Search for the cell housing the specified text and yield its [x, y] center coordinate. 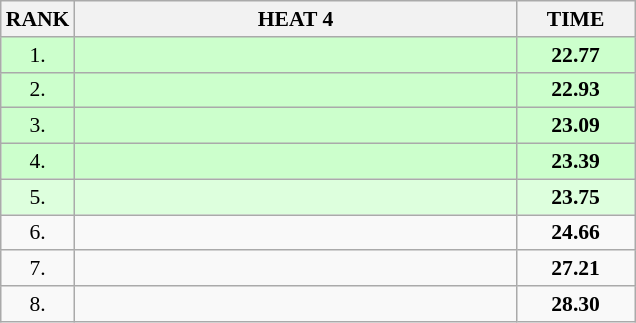
28.30 [576, 304]
HEAT 4 [295, 19]
8. [38, 304]
27.21 [576, 269]
23.09 [576, 126]
2. [38, 90]
1. [38, 55]
23.75 [576, 197]
TIME [576, 19]
5. [38, 197]
4. [38, 162]
7. [38, 269]
23.39 [576, 162]
6. [38, 233]
3. [38, 126]
24.66 [576, 233]
RANK [38, 19]
22.77 [576, 55]
22.93 [576, 90]
